Pinpoint the cell where the given text exists, returning its (x, y) midpoint coordinate. 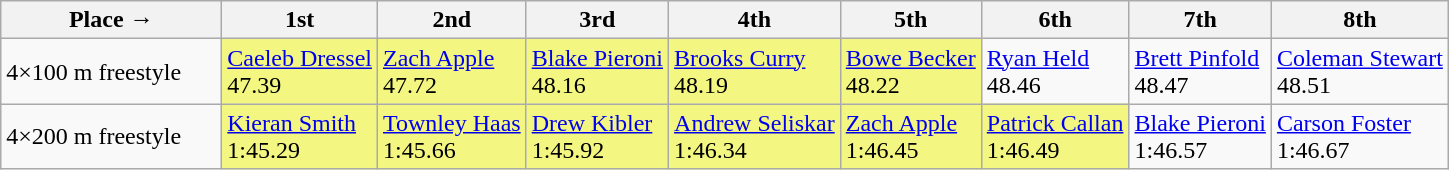
Brooks Curry 48.19 (755, 72)
Townley Haas 1:45.66 (452, 136)
6th (1055, 20)
Andrew Seliskar 1:46.34 (755, 136)
Carson Foster 1:46.67 (1360, 136)
Caeleb Dressel 47.39 (300, 72)
Patrick Callan 1:46.49 (1055, 136)
Kieran Smith 1:45.29 (300, 136)
8th (1360, 20)
4×100 m freestyle (112, 72)
7th (1200, 20)
Ryan Held 48.46 (1055, 72)
Drew Kibler 1:45.92 (597, 136)
Bowe Becker 48.22 (910, 72)
2nd (452, 20)
Zach Apple 1:46.45 (910, 136)
Place → (112, 20)
Brett Pinfold 48.47 (1200, 72)
5th (910, 20)
3rd (597, 20)
Zach Apple 47.72 (452, 72)
1st (300, 20)
Coleman Stewart 48.51 (1360, 72)
Blake Pieroni 48.16 (597, 72)
4th (755, 20)
Blake Pieroni 1:46.57 (1200, 136)
4×200 m freestyle (112, 136)
